Determine the (X, Y) coordinate at the center of the cell enclosing the given text.  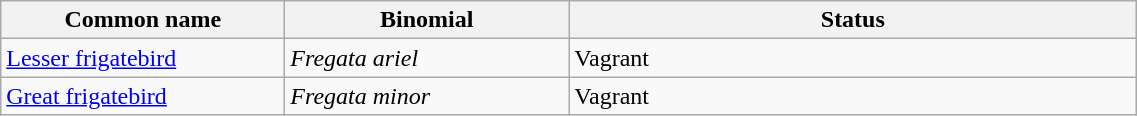
Great frigatebird (143, 96)
Fregata ariel (427, 58)
Lesser frigatebird (143, 58)
Fregata minor (427, 96)
Status (853, 20)
Binomial (427, 20)
Common name (143, 20)
